Provide the [x, y] coordinate of the cell's center where the given text is located.  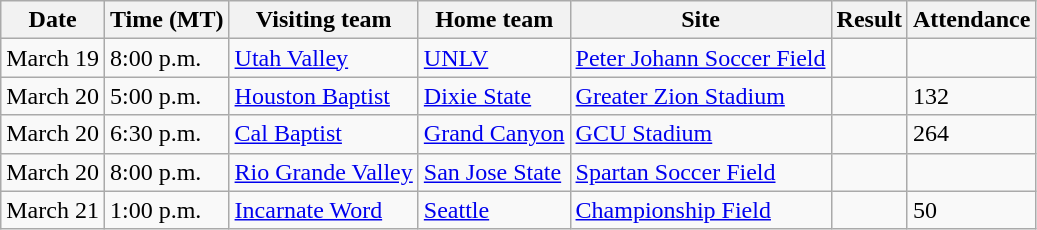
Seattle [494, 210]
Time (MT) [166, 20]
Visiting team [324, 20]
Attendance [971, 20]
Home team [494, 20]
Incarnate Word [324, 210]
1:00 p.m. [166, 210]
6:30 p.m. [166, 134]
Spartan Soccer Field [700, 172]
Site [700, 20]
Date [53, 20]
50 [971, 210]
Dixie State [494, 96]
Grand Canyon [494, 134]
Result [869, 20]
Cal Baptist [324, 134]
132 [971, 96]
March 21 [53, 210]
San Jose State [494, 172]
March 19 [53, 58]
5:00 p.m. [166, 96]
GCU Stadium [700, 134]
Greater Zion Stadium [700, 96]
Houston Baptist [324, 96]
UNLV [494, 58]
Utah Valley [324, 58]
Championship Field [700, 210]
Rio Grande Valley [324, 172]
Peter Johann Soccer Field [700, 58]
264 [971, 134]
